Determine the [X, Y] coordinate at the center of the cell enclosing the given text.  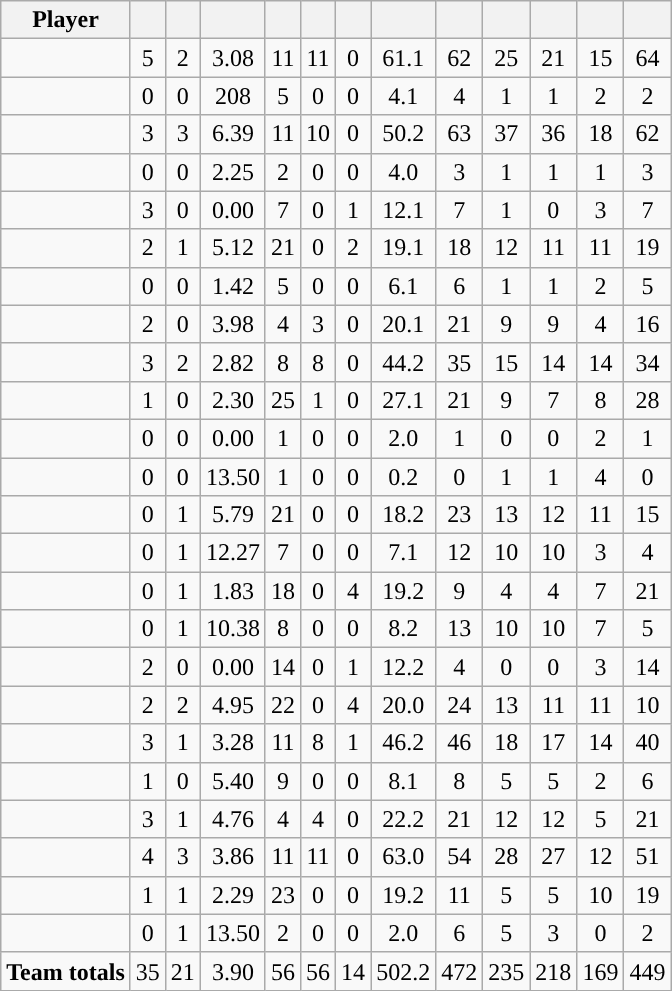
24 [460, 705]
8.2 [404, 629]
4.1 [404, 96]
12.2 [404, 667]
54 [460, 857]
40 [648, 743]
64 [648, 58]
1.42 [232, 286]
3.90 [232, 971]
169 [600, 971]
63.0 [404, 857]
2.30 [232, 400]
8.1 [404, 781]
6.39 [232, 134]
3.08 [232, 58]
50.2 [404, 134]
Team totals [66, 971]
3.86 [232, 857]
18.2 [404, 515]
3.28 [232, 743]
19.1 [404, 248]
16 [648, 324]
27 [554, 857]
4.76 [232, 819]
36 [554, 134]
449 [648, 971]
3.98 [232, 324]
5.79 [232, 515]
61.1 [404, 58]
4.95 [232, 705]
12.27 [232, 553]
22.2 [404, 819]
7.1 [404, 553]
218 [554, 971]
Player [66, 20]
2.29 [232, 895]
20.0 [404, 705]
17 [554, 743]
27.1 [404, 400]
502.2 [404, 971]
6.1 [404, 286]
46.2 [404, 743]
1.83 [232, 591]
5.40 [232, 781]
63 [460, 134]
10.38 [232, 629]
235 [506, 971]
2.82 [232, 362]
44.2 [404, 362]
46 [460, 743]
37 [506, 134]
208 [232, 96]
20.1 [404, 324]
22 [282, 705]
12.1 [404, 210]
2.25 [232, 172]
5.12 [232, 248]
0.2 [404, 477]
34 [648, 362]
472 [460, 971]
4.0 [404, 172]
51 [648, 857]
